Pinpoint the cell where the given text exists, returning its (x, y) midpoint coordinate. 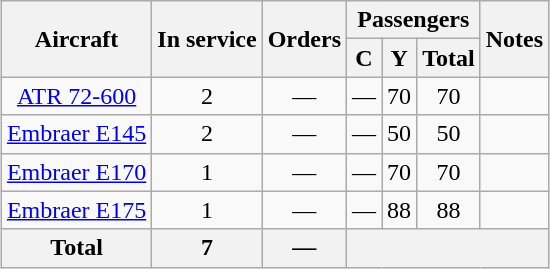
7 (207, 248)
Embraer E175 (76, 210)
Notes (514, 39)
Embraer E170 (76, 172)
ATR 72-600 (76, 96)
Embraer E145 (76, 134)
Orders (304, 39)
Passengers (414, 20)
Y (400, 58)
C (364, 58)
In service (207, 39)
Aircraft (76, 39)
